Detect which cell encompasses the target text, then output its [X, Y] center coordinate. 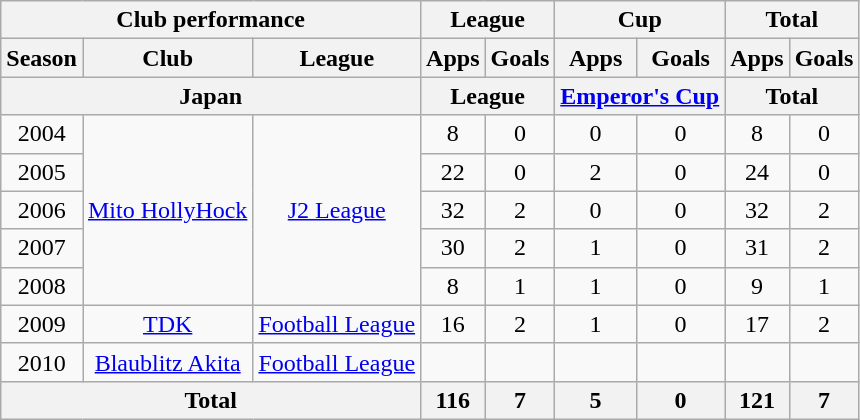
5 [596, 400]
Emperor's Cup [640, 96]
Cup [640, 20]
TDK [167, 324]
Blaublitz Akita [167, 362]
116 [453, 400]
17 [757, 324]
Season [42, 58]
2009 [42, 324]
22 [453, 172]
2007 [42, 248]
2006 [42, 210]
Club performance [211, 20]
Club [167, 58]
31 [757, 248]
121 [757, 400]
2005 [42, 172]
2010 [42, 362]
Japan [211, 96]
24 [757, 172]
30 [453, 248]
16 [453, 324]
J2 League [337, 210]
Mito HollyHock [167, 210]
9 [757, 286]
2008 [42, 286]
2004 [42, 134]
